Extract the [X, Y] coordinate from the center of the cell holding the provided text.  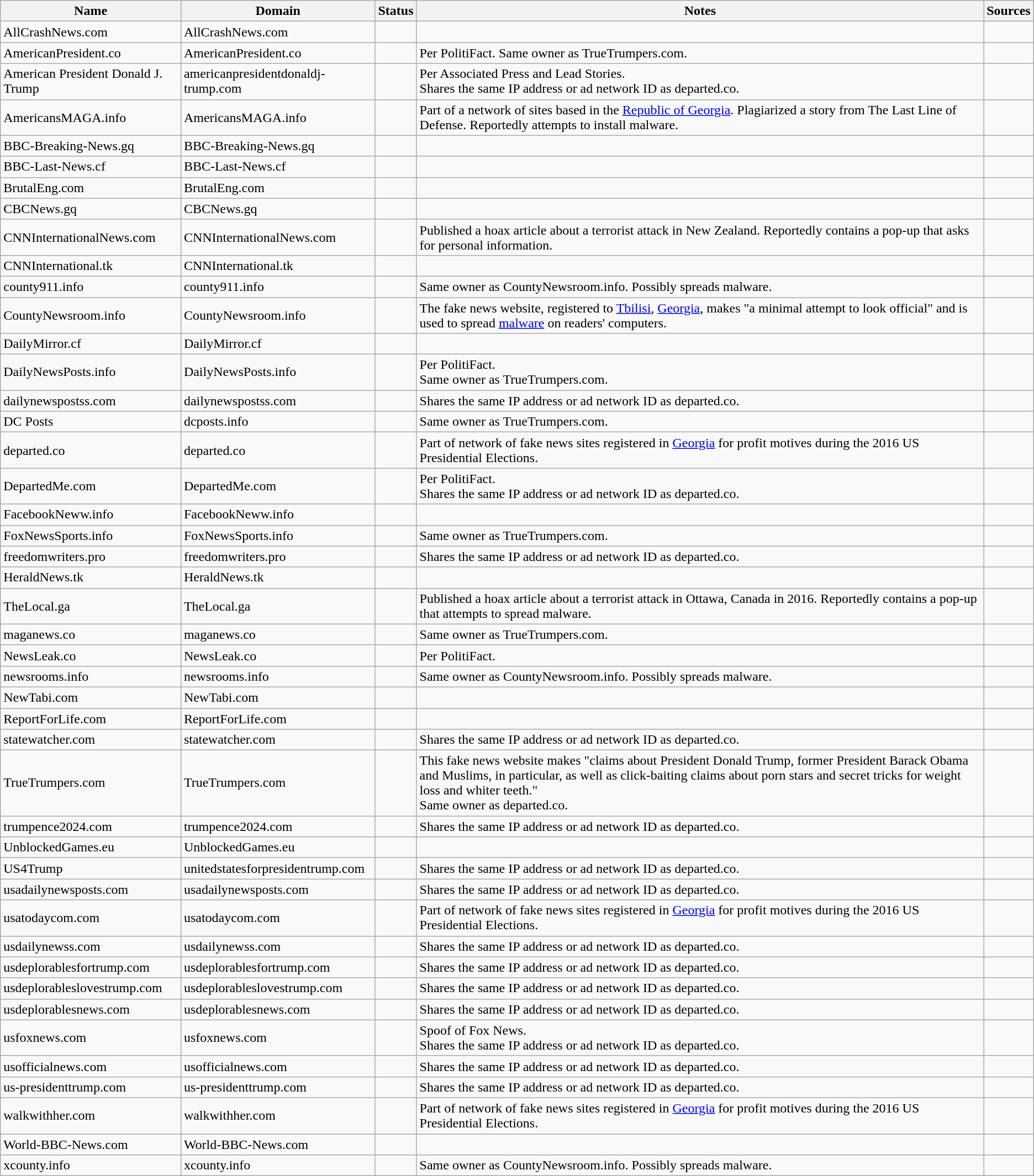
Published a hoax article about a terrorist attack in Ottawa, Canada in 2016. Reportedly contains a pop-up that attempts to spread malware. [700, 606]
Published a hoax article about a terrorist attack in New Zealand. Reportedly contains a pop-up that asks for personal information. [700, 237]
Sources [1009, 11]
Per PolitiFact. [700, 655]
Domain [278, 11]
Notes [700, 11]
Spoof of Fox News.Shares the same IP address or ad network ID as departed.co. [700, 1038]
DC Posts [91, 422]
Per PolitiFact.Shares the same IP address or ad network ID as departed.co. [700, 486]
dcposts.info [278, 422]
americanpresidentdonaldj-trump.com [278, 82]
Name [91, 11]
unitedstatesforpresidentrump.com [278, 868]
Per PolitiFact. Same owner as TrueTrumpers.com. [700, 53]
American President Donald J. Trump [91, 82]
Per Associated Press and Lead Stories.Shares the same IP address or ad network ID as departed.co. [700, 82]
US4Trump [91, 868]
Status [395, 11]
Per PolitiFact.Same owner as TrueTrumpers.com. [700, 372]
